Output the (x, y) coordinate of the center of the cell containing the given text.  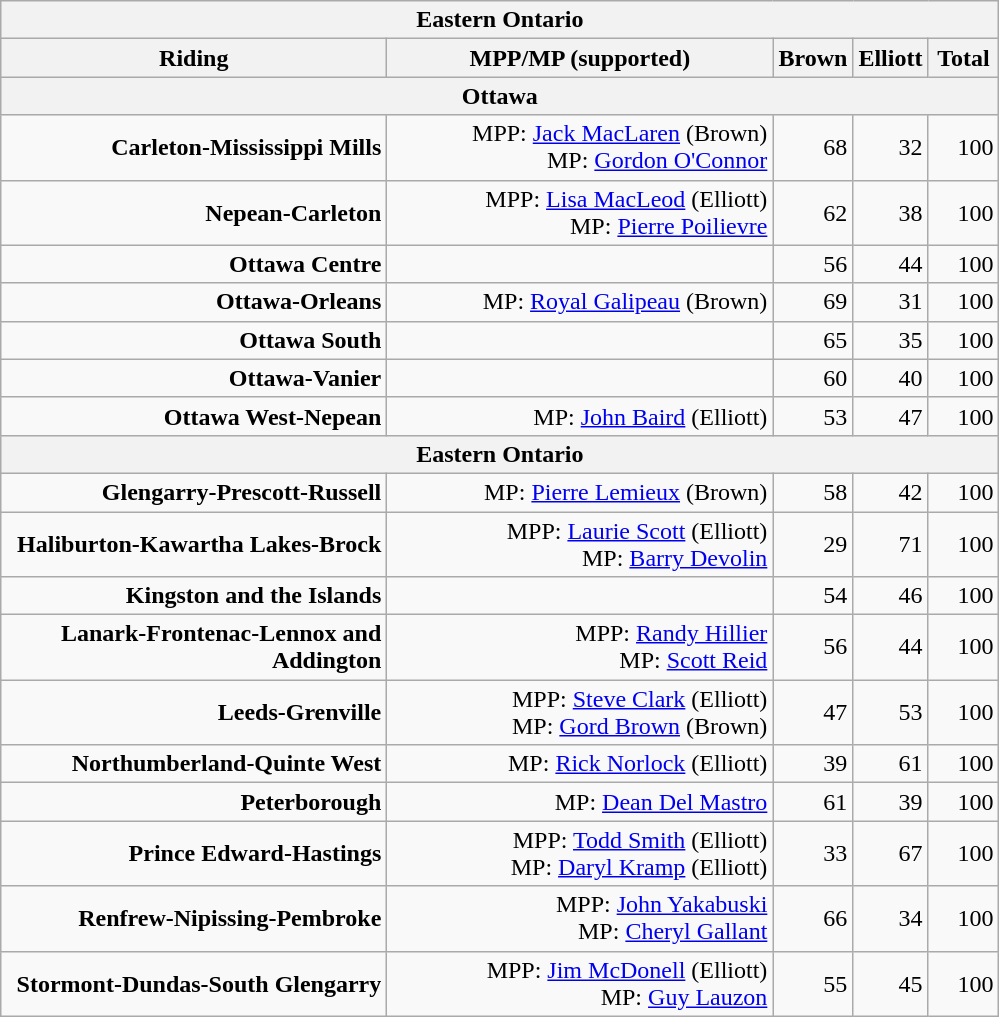
29 (813, 544)
Brown (813, 58)
Elliott (890, 58)
MPP: Laurie Scott (Elliott)MP: Barry Devolin (580, 544)
Ottawa West-Nepean (194, 416)
MP: Royal Galipeau (Brown) (580, 302)
Glengarry-Prescott-Russell (194, 492)
Stormont-Dundas-South Glengarry (194, 984)
46 (890, 596)
42 (890, 492)
Northumberland-Quinte West (194, 764)
MPP: Todd Smith (Elliott)MP: Daryl Kramp (Elliott) (580, 854)
38 (890, 212)
Carleton-Mississippi Mills (194, 148)
60 (813, 378)
MPP: John YakabuskiMP: Cheryl Gallant (580, 918)
55 (813, 984)
Haliburton-Kawartha Lakes-Brock (194, 544)
Riding (194, 58)
MPP/MP (supported) (580, 58)
MPP: Lisa MacLeod (Elliott)MP: Pierre Poilievre (580, 212)
MPP: Jim McDonell (Elliott)MP: Guy Lauzon (580, 984)
Prince Edward-Hastings (194, 854)
MP: Dean Del Mastro (580, 802)
31 (890, 302)
40 (890, 378)
Peterborough (194, 802)
34 (890, 918)
MP: John Baird (Elliott) (580, 416)
Lanark-Frontenac-Lennox and Addington (194, 648)
Leeds-Grenville (194, 712)
MPP: Jack MacLaren (Brown)MP: Gordon O'Connor (580, 148)
Total (964, 58)
Kingston and the Islands (194, 596)
MPP: Randy HillierMP: Scott Reid (580, 648)
54 (813, 596)
71 (890, 544)
MPP: Steve Clark (Elliott)MP: Gord Brown (Brown) (580, 712)
MP: Rick Norlock (Elliott) (580, 764)
65 (813, 340)
32 (890, 148)
62 (813, 212)
66 (813, 918)
69 (813, 302)
Ottawa South (194, 340)
Ottawa-Vanier (194, 378)
67 (890, 854)
Ottawa-Orleans (194, 302)
35 (890, 340)
Renfrew-Nipissing-Pembroke (194, 918)
68 (813, 148)
33 (813, 854)
Nepean-Carleton (194, 212)
45 (890, 984)
Ottawa (500, 96)
MP: Pierre Lemieux (Brown) (580, 492)
58 (813, 492)
Ottawa Centre (194, 264)
